Pinpoint the cell where the given text exists, returning its (X, Y) midpoint coordinate. 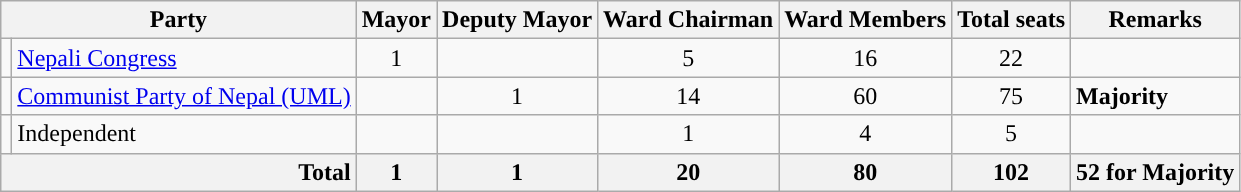
Communist Party of Nepal (UML) (184, 96)
Nepali Congress (184, 58)
Ward Members (866, 20)
20 (688, 172)
52 for Majority (1156, 172)
60 (866, 96)
Independent (184, 134)
16 (866, 58)
22 (1012, 58)
Party (178, 20)
Majority (1156, 96)
80 (866, 172)
Ward Chairman (688, 20)
75 (1012, 96)
4 (866, 134)
Total seats (1012, 20)
14 (688, 96)
Remarks (1156, 20)
Total (178, 172)
Mayor (396, 20)
102 (1012, 172)
Deputy Mayor (518, 20)
